Capture the cell that displays the provided text and extract its (x, y) central coordinate. 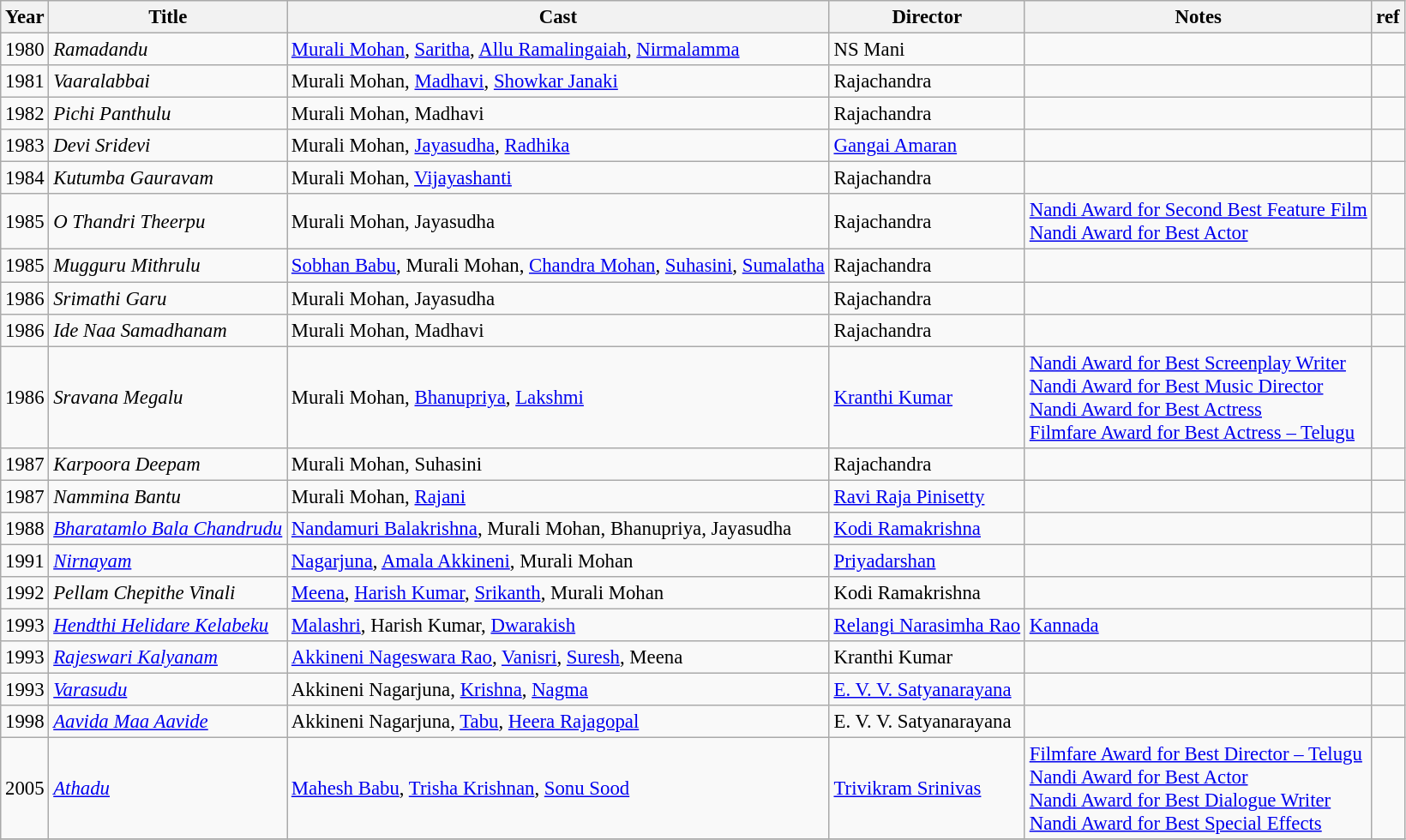
Ide Naa Samadhanam (168, 330)
Cast (559, 17)
Title (168, 17)
Karpoora Deepam (168, 464)
Nagarjuna, Amala Akkineni, Murali Mohan (559, 561)
Murali Mohan, Saritha, Allu Ramalingaiah, Nirmalamma (559, 50)
1984 (25, 178)
Murali Mohan, Vijayashanti (559, 178)
Murali Mohan, Madhavi, Showkar Janaki (559, 81)
Sravana Megalu (168, 398)
Akkineni Nageswara Rao, Vanisri, Suresh, Meena (559, 657)
Priyadarshan (927, 561)
1980 (25, 50)
Kutumba Gauravam (168, 178)
Murali Mohan, Rajani (559, 496)
1998 (25, 722)
ref (1388, 17)
Devi Sridevi (168, 146)
Ramadandu (168, 50)
Director (927, 17)
Varasudu (168, 690)
Nammina Bantu (168, 496)
Akkineni Nagarjuna, Tabu, Heera Rajagopal (559, 722)
Nandi Award for Best Screenplay WriterNandi Award for Best Music DirectorNandi Award for Best ActressFilmfare Award for Best Actress – Telugu (1199, 398)
Malashri, Harish Kumar, Dwarakish (559, 625)
Nandamuri Balakrishna, Murali Mohan, Bhanupriya, Jayasudha (559, 529)
Aavida Maa Aavide (168, 722)
1983 (25, 146)
Pichi Panthulu (168, 114)
Rajeswari Kalyanam (168, 657)
Mahesh Babu, Trisha Krishnan, Sonu Sood (559, 789)
Murali Mohan, Bhanupriya, Lakshmi (559, 398)
Athadu (168, 789)
NS Mani (927, 50)
Hendthi Helidare Kelabeku (168, 625)
1988 (25, 529)
Murali Mohan, Jayasudha, Radhika (559, 146)
Ravi Raja Pinisetty (927, 496)
Relangi Narasimha Rao (927, 625)
Srimathi Garu (168, 298)
Pellam Chepithe Vinali (168, 593)
Mugguru Mithrulu (168, 266)
O Thandri Theerpu (168, 221)
Year (25, 17)
Notes (1199, 17)
Nirnayam (168, 561)
Meena, Harish Kumar, Srikanth, Murali Mohan (559, 593)
1992 (25, 593)
Bharatamlo Bala Chandrudu (168, 529)
Trivikram Srinivas (927, 789)
Vaaralabbai (168, 81)
1991 (25, 561)
2005 (25, 789)
Filmfare Award for Best Director – TeluguNandi Award for Best ActorNandi Award for Best Dialogue WriterNandi Award for Best Special Effects (1199, 789)
1981 (25, 81)
Sobhan Babu, Murali Mohan, Chandra Mohan, Suhasini, Sumalatha (559, 266)
Murali Mohan, Suhasini (559, 464)
Akkineni Nagarjuna, Krishna, Nagma (559, 690)
Gangai Amaran (927, 146)
Nandi Award for Second Best Feature FilmNandi Award for Best Actor (1199, 221)
Kannada (1199, 625)
1982 (25, 114)
